Output the [X, Y] coordinate of the center of the cell containing the given text.  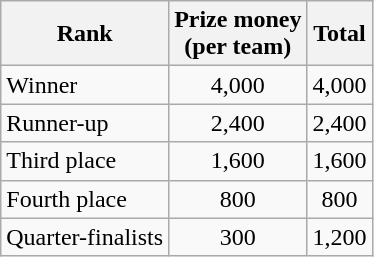
Quarter-finalists [85, 237]
Runner-up [85, 123]
Rank [85, 34]
Fourth place [85, 199]
Prize money(per team) [238, 34]
Total [340, 34]
1,200 [340, 237]
300 [238, 237]
Third place [85, 161]
Winner [85, 85]
